Search for the cell housing the specified text and yield its (X, Y) center coordinate. 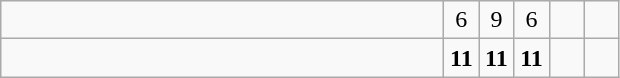
9 (496, 20)
